Identify which cell holds the provided text, then report its (x, y) central coordinate. 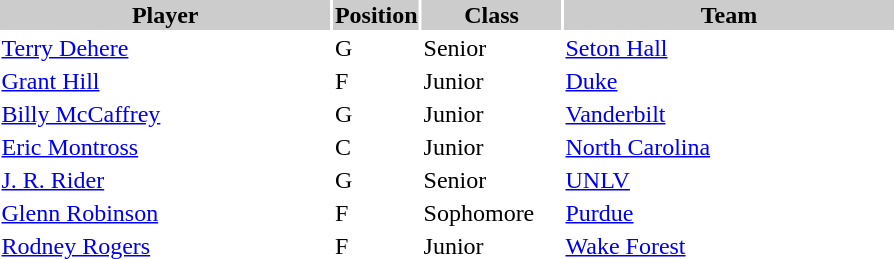
Grant Hill (165, 81)
UNLV (729, 180)
Position (376, 15)
C (376, 147)
Duke (729, 81)
Glenn Robinson (165, 213)
Billy McCaffrey (165, 114)
Eric Montross (165, 147)
North Carolina (729, 147)
Purdue (729, 213)
Terry Dehere (165, 48)
Class (492, 15)
J. R. Rider (165, 180)
Sophomore (492, 213)
Vanderbilt (729, 114)
Seton Hall (729, 48)
Team (729, 15)
Player (165, 15)
